For the text-containing cell, return its midpoint in [x, y] coordinate format. 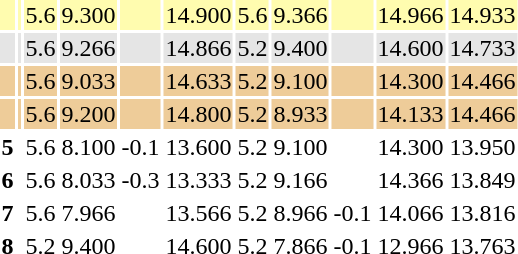
13.816 [482, 213]
14.800 [198, 114]
14.600 [410, 48]
9.166 [300, 180]
8.100 [88, 147]
13.600 [198, 147]
14.900 [198, 15]
8.033 [88, 180]
9.300 [88, 15]
9.200 [88, 114]
13.849 [482, 180]
9.266 [88, 48]
13.333 [198, 180]
9.033 [88, 81]
9.366 [300, 15]
14.966 [410, 15]
14.866 [198, 48]
9.400 [300, 48]
14.633 [198, 81]
14.133 [410, 114]
8.933 [300, 114]
13.566 [198, 213]
7 [8, 213]
8.966 [300, 213]
14.066 [410, 213]
14.933 [482, 15]
-0.3 [140, 180]
5 [8, 147]
14.733 [482, 48]
7.966 [88, 213]
14.366 [410, 180]
6 [8, 180]
13.950 [482, 147]
